Extract the [x, y] coordinate from the center of the cell holding the provided text.  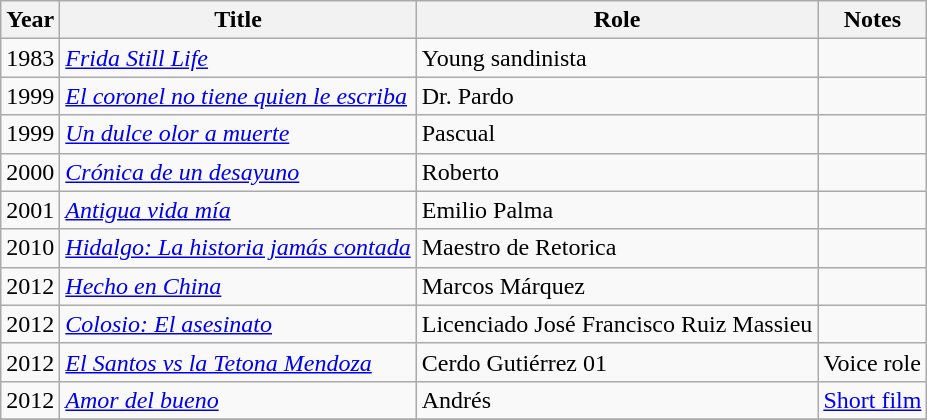
1983 [30, 58]
El coronel no tiene quien le escriba [238, 96]
Cerdo Gutiérrez 01 [617, 362]
Crónica de un desayuno [238, 172]
Amor del bueno [238, 400]
Voice role [872, 362]
Dr. Pardo [617, 96]
Hecho en China [238, 286]
Andrés [617, 400]
Frida Still Life [238, 58]
Role [617, 20]
Colosio: El asesinato [238, 324]
Roberto [617, 172]
2000 [30, 172]
Emilio Palma [617, 210]
Notes [872, 20]
El Santos vs la Tetona Mendoza [238, 362]
Title [238, 20]
Un dulce olor a muerte [238, 134]
Short film [872, 400]
Year [30, 20]
Antigua vida mía [238, 210]
Licenciado José Francisco Ruiz Massieu [617, 324]
Maestro de Retorica [617, 248]
Young sandinista [617, 58]
2010 [30, 248]
Hidalgo: La historia jamás contada [238, 248]
Marcos Márquez [617, 286]
Pascual [617, 134]
2001 [30, 210]
